Search for the cell housing the specified text and yield its (x, y) center coordinate. 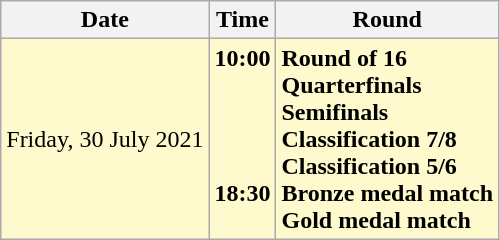
Friday, 30 July 2021 (105, 139)
Date (105, 20)
Round of 16QuarterfinalsSemifinalsClassification 7/8Classification 5/6Bronze medal matchGold medal match (388, 139)
Time (242, 20)
10:00 18:30 (242, 139)
Round (388, 20)
